Output the [x, y] coordinate of the center of the cell containing the given text.  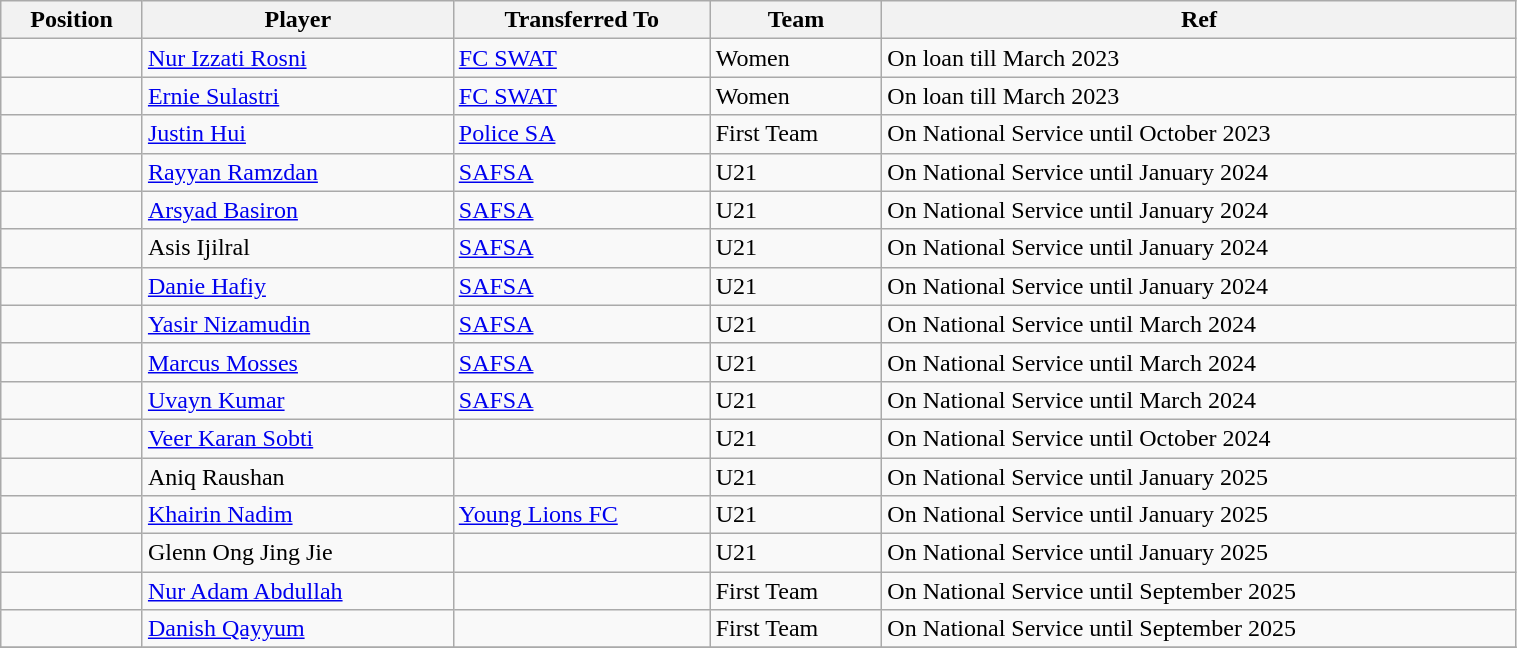
Young Lions FC [582, 515]
Yasir Nizamudin [298, 324]
Danie Hafiy [298, 286]
Arsyad Basiron [298, 210]
Marcus Mosses [298, 362]
Asis Ijilral [298, 248]
Khairin Nadim [298, 515]
Aniq Raushan [298, 477]
Justin Hui [298, 134]
Uvayn Kumar [298, 400]
Nur Izzati Rosni [298, 58]
Player [298, 20]
Team [796, 20]
Police SA [582, 134]
Danish Qayyum [298, 629]
Transferred To [582, 20]
On National Service until October 2023 [1199, 134]
Ernie Sulastri [298, 96]
Rayyan Ramzdan [298, 172]
Position [72, 20]
Ref [1199, 20]
Glenn Ong Jing Jie [298, 553]
Veer Karan Sobti [298, 438]
On National Service until October 2024 [1199, 438]
Nur Adam Abdullah [298, 591]
